Provide the [X, Y] coordinate of the cell's center where the given text is located.  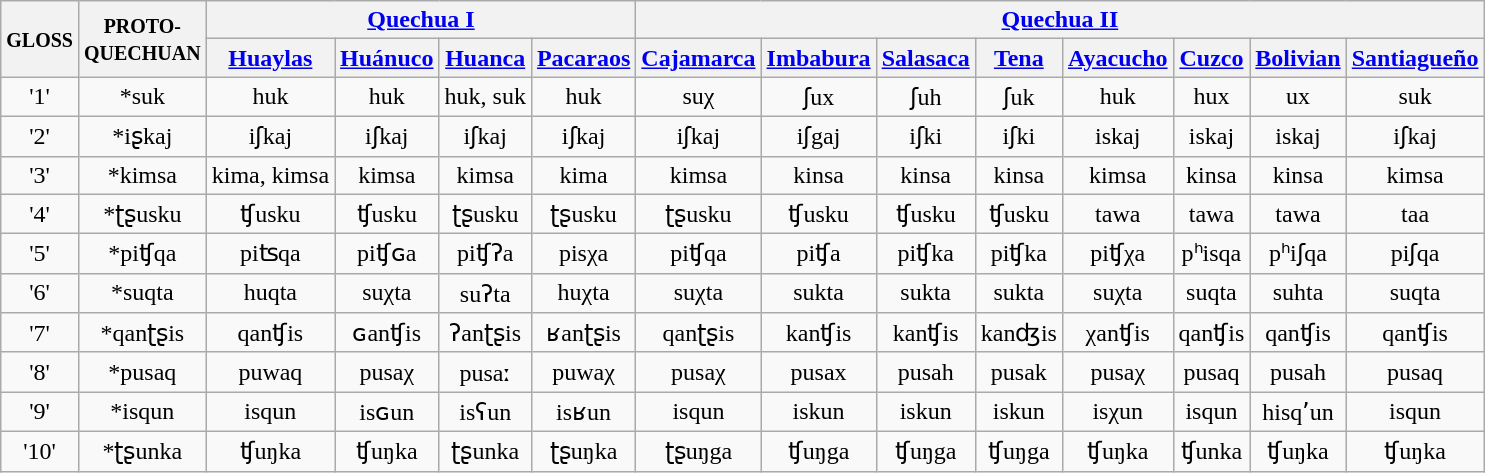
piʧa [818, 254]
*kimsa [142, 175]
'1' [40, 97]
ʃux [818, 97]
pusax [818, 372]
suhta [1298, 293]
'2' [40, 136]
ux [1298, 97]
*suk [142, 97]
Pacaraos [583, 58]
*isqun [142, 412]
Imbabura [818, 58]
taa [1415, 214]
'10' [40, 451]
Cajamarca [698, 58]
pusaː [485, 372]
Tena [1018, 58]
ʁanʈʂis [583, 333]
'7' [40, 333]
ʃuk [1018, 97]
suχ [698, 97]
huk, suk [485, 97]
*suqta [142, 293]
Huaylas [270, 58]
*ʈʂusku [142, 214]
Huanca [485, 58]
'9' [40, 412]
*piʧqa [142, 254]
Ayacucho [1118, 58]
huχta [583, 293]
hux [1212, 97]
pʰiʃqa [1298, 254]
Quechua II [1060, 20]
*pusaq [142, 372]
*qanʈʂis [142, 333]
suk [1415, 97]
isɢun [387, 412]
*iʂkaj [142, 136]
qanʈʂis [698, 333]
ʈʂuŋka [583, 451]
'6' [40, 293]
ʧunka [1212, 451]
kima, kimsa [270, 175]
Salasaca [926, 58]
PROTO-QUECHUAN [142, 39]
isʁun [583, 412]
Santiagueño [1415, 58]
huqta [270, 293]
ʈʂuŋga [698, 451]
ʃuh [926, 97]
χanʧis [1118, 333]
*ʈʂunka [142, 451]
ʈʂunka [485, 451]
puwaχ [583, 372]
pisχa [583, 254]
kima [583, 175]
isχun [1118, 412]
pʰisqa [1212, 254]
ɢanʧis [387, 333]
isʕun [485, 412]
Bolivian [1298, 58]
'4' [40, 214]
'5' [40, 254]
piʧɢa [387, 254]
iʃgaj [818, 136]
'3' [40, 175]
Quechua I [421, 20]
'8' [40, 372]
GLOSS [40, 39]
piʃqa [1415, 254]
piʧʔa [485, 254]
puwaq [270, 372]
hisqʼun [1298, 412]
Huánuco [387, 58]
kanʤis [1018, 333]
suʔta [485, 293]
ʔanʈʂis [485, 333]
piʧχa [1118, 254]
piʧqa [698, 254]
piʦqa [270, 254]
Cuzco [1212, 58]
pusak [1018, 372]
